Find where the given text appears and provide that cell's center as [X, Y] coordinate. 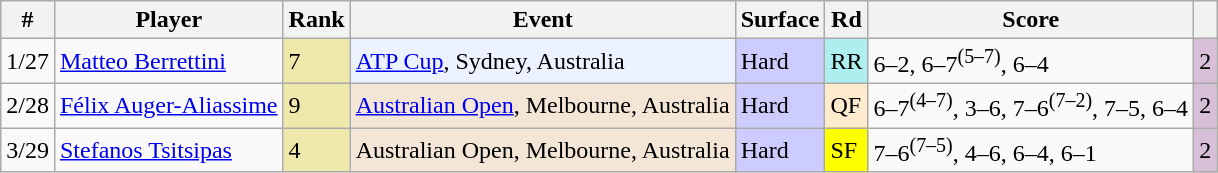
3/29 [28, 150]
Score [1031, 20]
7 [316, 62]
6–2, 6–7(5–7), 6–4 [1031, 62]
SF [846, 150]
ATP Cup, Sydney, Australia [542, 62]
Matteo Berrettini [168, 62]
7–6(7–5), 4–6, 6–4, 6–1 [1031, 150]
QF [846, 106]
Surface [780, 20]
4 [316, 150]
# [28, 20]
Event [542, 20]
Player [168, 20]
9 [316, 106]
RR [846, 62]
Félix Auger-Aliassime [168, 106]
Rd [846, 20]
Stefanos Tsitsipas [168, 150]
1/27 [28, 62]
2/28 [28, 106]
Rank [316, 20]
6–7(4–7), 3–6, 7–6(7–2), 7–5, 6–4 [1031, 106]
